Identify which cell holds the provided text, then report its [x, y] central coordinate. 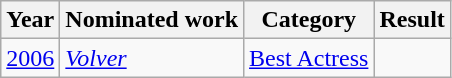
Volver [152, 58]
Result [412, 20]
Year [30, 20]
2006 [30, 58]
Best Actress [309, 58]
Nominated work [152, 20]
Category [309, 20]
